Scan for the cell matching the given text and deliver its (X, Y) coordinate at center. 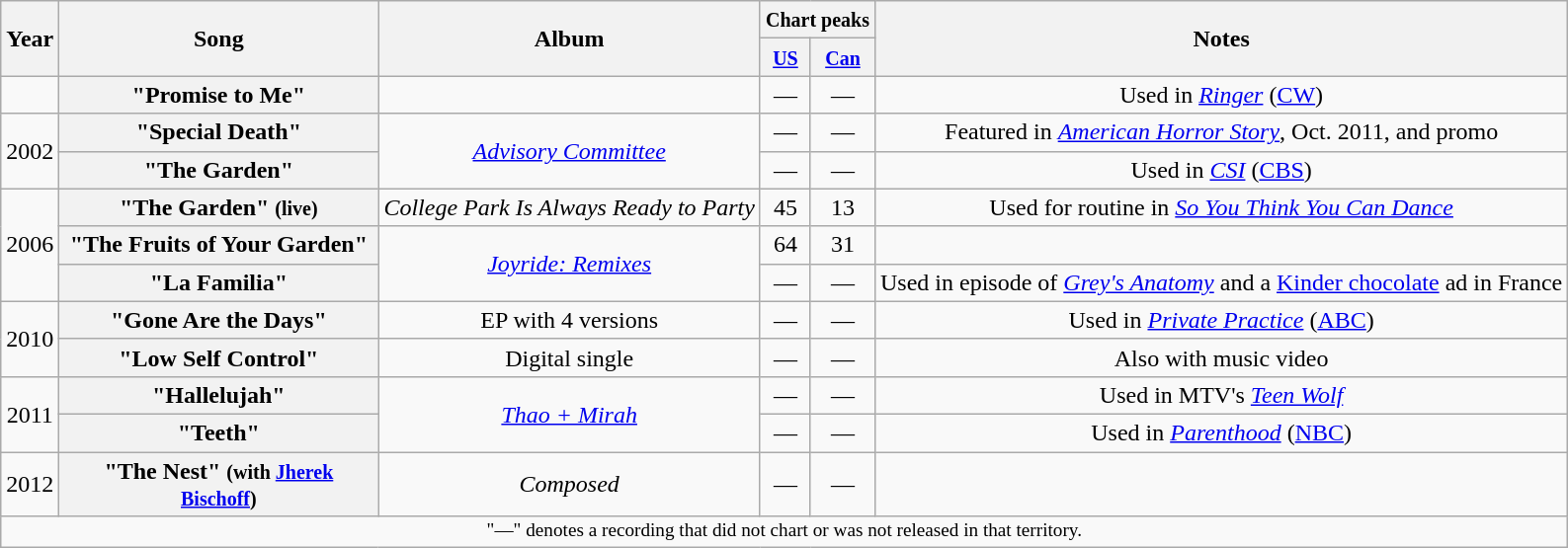
2010 (30, 339)
"The Garden" (219, 170)
Used in Ringer (CW) (1221, 95)
Digital single (569, 357)
Composed (569, 484)
Song (219, 39)
Also with music video (1221, 357)
2012 (30, 484)
"The Nest" (with Jherek Bischoff) (219, 484)
31 (842, 245)
"Hallelujah" (219, 395)
Used in Private Practice (ABC) (1221, 320)
Year (30, 39)
"Teeth" (219, 432)
Chart peaks (817, 20)
Thao + Mirah (569, 414)
Featured in American Horror Story, Oct. 2011, and promo (1221, 132)
US (784, 57)
Used in Parenthood (NBC) (1221, 432)
College Park Is Always Ready to Party (569, 207)
"The Garden" (live) (219, 207)
45 (784, 207)
13 (842, 207)
"Gone Are the Days" (219, 320)
Used in CSI (CBS) (1221, 170)
2002 (30, 151)
Used in episode of Grey's Anatomy and a Kinder chocolate ad in France (1221, 282)
"La Familia" (219, 282)
"Special Death" (219, 132)
2006 (30, 245)
Can (842, 57)
2011 (30, 414)
"Low Self Control" (219, 357)
Used in MTV's Teen Wolf (1221, 395)
Album (569, 39)
Notes (1221, 39)
"The Fruits of Your Garden" (219, 245)
EP with 4 versions (569, 320)
"Promise to Me" (219, 95)
Used for routine in So You Think You Can Dance (1221, 207)
Advisory Committee (569, 151)
64 (784, 245)
Joyride: Remixes (569, 264)
"—" denotes a recording that did not chart or was not released in that territory. (784, 532)
